Find where the given text appears and provide that cell's center as [X, Y] coordinate. 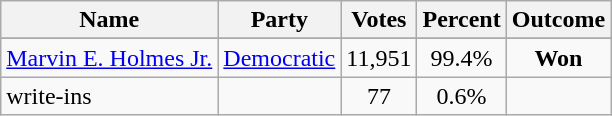
Name [110, 20]
write-ins [110, 96]
Percent [462, 20]
Votes [379, 20]
Won [558, 58]
Party [280, 20]
77 [379, 96]
11,951 [379, 58]
99.4% [462, 58]
0.6% [462, 96]
Marvin E. Holmes Jr. [110, 58]
Democratic [280, 58]
Outcome [558, 20]
